From the cell containing the given text, extract its center point as (x, y) coordinate. 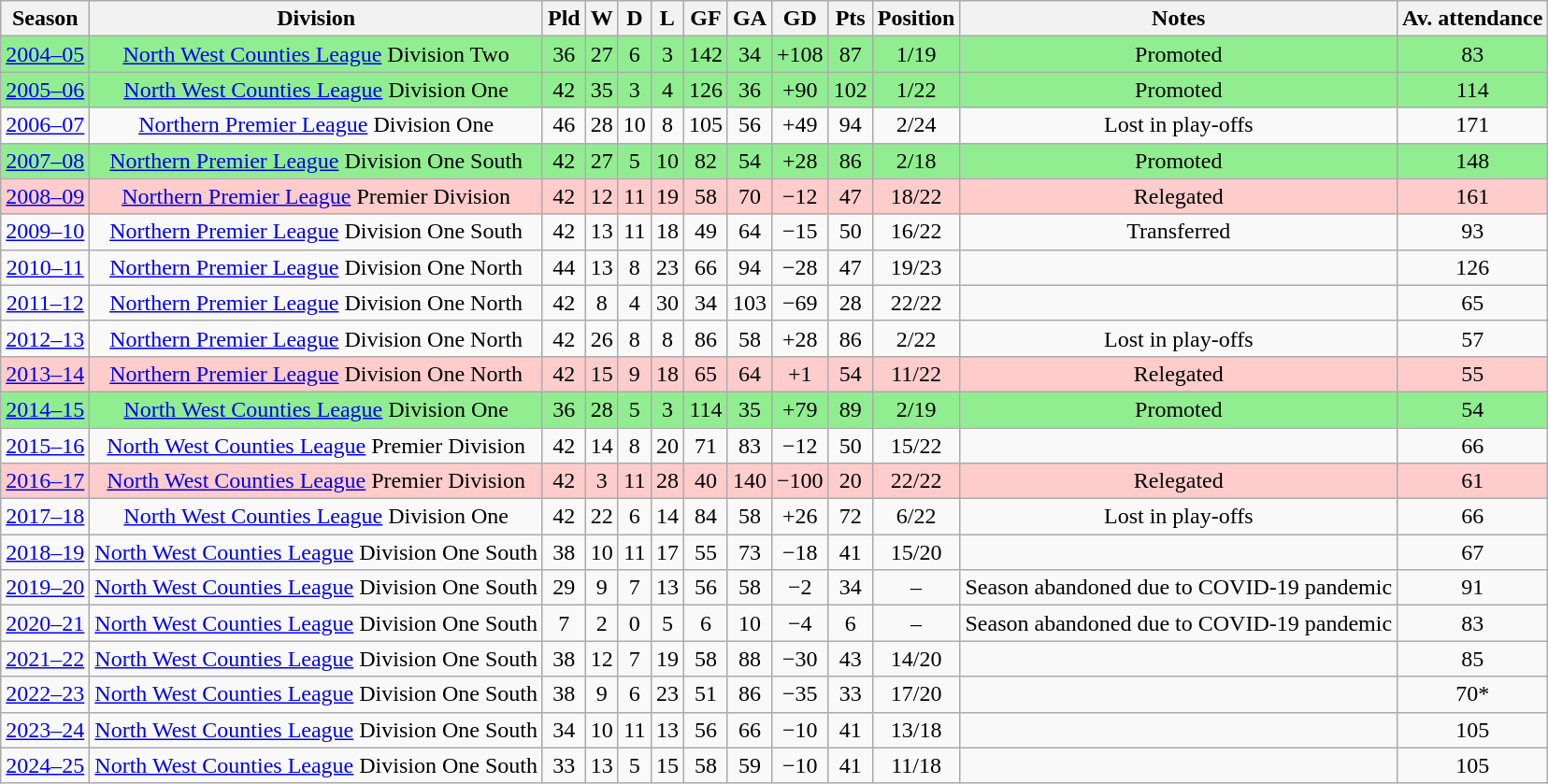
140 (750, 481)
2011–12 (45, 303)
22 (602, 517)
102 (851, 90)
2020–21 (45, 623)
71 (705, 446)
17/20 (916, 694)
W (602, 19)
+1 (800, 374)
103 (750, 303)
Pts (851, 19)
+108 (800, 54)
2004–05 (45, 54)
2/22 (916, 338)
57 (1473, 338)
Notes (1179, 19)
−100 (800, 481)
40 (705, 481)
15/22 (916, 446)
−18 (800, 552)
16/22 (916, 232)
85 (1473, 659)
Division (316, 19)
2018–19 (45, 552)
2/24 (916, 125)
Av. attendance (1473, 19)
2008–09 (45, 196)
19/23 (916, 267)
6/22 (916, 517)
89 (851, 409)
13/18 (916, 730)
GA (750, 19)
44 (564, 267)
L (667, 19)
2023–24 (45, 730)
−4 (800, 623)
GF (705, 19)
Transferred (1179, 232)
161 (1473, 196)
2007–08 (45, 161)
+90 (800, 90)
2021–22 (45, 659)
2012–13 (45, 338)
2024–25 (45, 765)
30 (667, 303)
15/20 (916, 552)
73 (750, 552)
18/22 (916, 196)
51 (705, 694)
−30 (800, 659)
26 (602, 338)
91 (1473, 588)
2010–11 (45, 267)
1/19 (916, 54)
43 (851, 659)
171 (1473, 125)
84 (705, 517)
88 (750, 659)
2/18 (916, 161)
−35 (800, 694)
93 (1473, 232)
2022–23 (45, 694)
2009–10 (45, 232)
142 (705, 54)
72 (851, 517)
11/22 (916, 374)
11/18 (916, 765)
Northern Premier League Division One (316, 125)
+79 (800, 409)
59 (750, 765)
−15 (800, 232)
−2 (800, 588)
1/22 (916, 90)
87 (851, 54)
D (634, 19)
46 (564, 125)
2016–17 (45, 481)
61 (1473, 481)
Season (45, 19)
−28 (800, 267)
2017–18 (45, 517)
−69 (800, 303)
Position (916, 19)
148 (1473, 161)
2014–15 (45, 409)
2019–20 (45, 588)
2 (602, 623)
+49 (800, 125)
14/20 (916, 659)
0 (634, 623)
2013–14 (45, 374)
17 (667, 552)
67 (1473, 552)
Pld (564, 19)
North West Counties League Division Two (316, 54)
2/19 (916, 409)
29 (564, 588)
Northern Premier League Premier Division (316, 196)
2005–06 (45, 90)
49 (705, 232)
2006–07 (45, 125)
+26 (800, 517)
70* (1473, 694)
82 (705, 161)
GD (800, 19)
2015–16 (45, 446)
70 (750, 196)
